Provide the [x, y] coordinate of the cell's center where the given text is located.  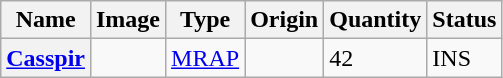
Origin [284, 20]
Image [128, 20]
Type [206, 20]
Name [46, 20]
Status [464, 20]
INS [464, 58]
Quantity [376, 20]
MRAP [206, 58]
42 [376, 58]
Casspir [46, 58]
